Output the [X, Y] coordinate of the center of the cell containing the given text.  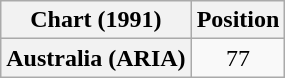
77 [238, 58]
Australia (ARIA) [96, 58]
Position [238, 20]
Chart (1991) [96, 20]
